Pinpoint the cell where the given text exists, returning its [x, y] midpoint coordinate. 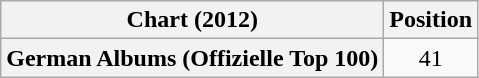
German Albums (Offizielle Top 100) [192, 58]
Chart (2012) [192, 20]
Position [431, 20]
41 [431, 58]
